Find where the given text appears and provide that cell's center as [X, Y] coordinate. 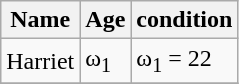
ω1 = 22 [184, 61]
Harriet [40, 61]
Name [40, 20]
condition [184, 20]
ω1 [106, 61]
Age [106, 20]
